Capture the cell that displays the provided text and extract its (x, y) central coordinate. 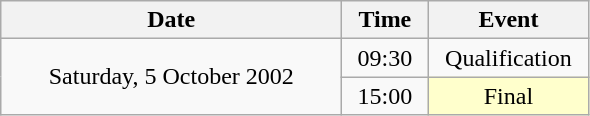
Final (508, 96)
09:30 (385, 58)
15:00 (385, 96)
Event (508, 20)
Qualification (508, 58)
Date (172, 20)
Saturday, 5 October 2002 (172, 77)
Time (385, 20)
